Capture the cell that displays the provided text and extract its [x, y] central coordinate. 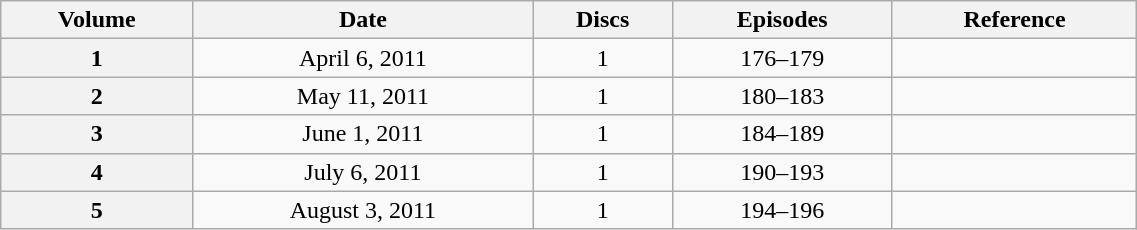
Volume [97, 20]
August 3, 2011 [363, 210]
Reference [1014, 20]
Discs [602, 20]
July 6, 2011 [363, 172]
190–193 [782, 172]
194–196 [782, 210]
4 [97, 172]
176–179 [782, 58]
3 [97, 134]
180–183 [782, 96]
Date [363, 20]
Episodes [782, 20]
2 [97, 96]
April 6, 2011 [363, 58]
May 11, 2011 [363, 96]
5 [97, 210]
184–189 [782, 134]
June 1, 2011 [363, 134]
